Determine the [X, Y] coordinate at the center of the cell enclosing the given text.  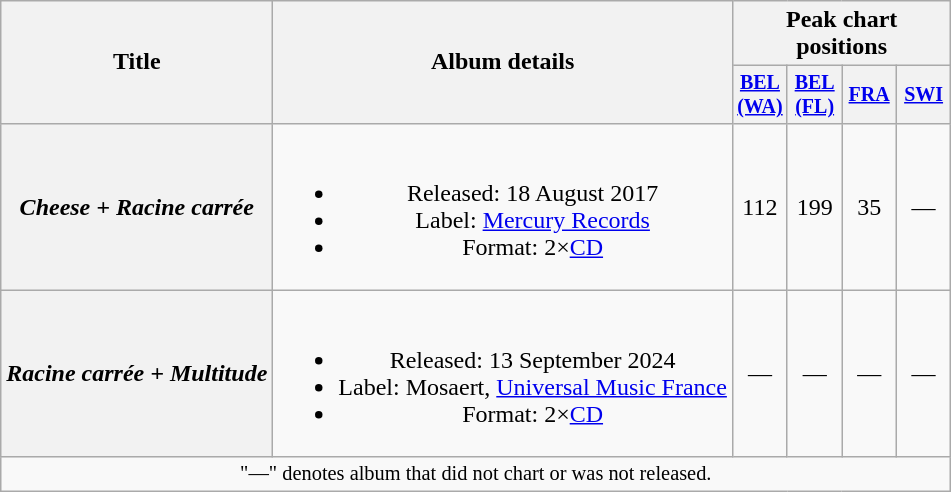
199 [814, 206]
35 [869, 206]
"—" denotes album that did not chart or was not released. [476, 474]
Title [137, 62]
FRA [869, 94]
Peak chart positions [841, 34]
BEL(WA) [760, 94]
Released: 18 August 2017Label: Mercury RecordsFormat: 2×CD [503, 206]
SWI [923, 94]
Released: 13 September 2024Label: Mosaert, Universal Music FranceFormat: 2×CD [503, 374]
112 [760, 206]
Racine carrée + Multitude [137, 374]
BEL(FL) [814, 94]
Cheese + Racine carrée [137, 206]
Album details [503, 62]
